Search for the cell housing the specified text and yield its (x, y) center coordinate. 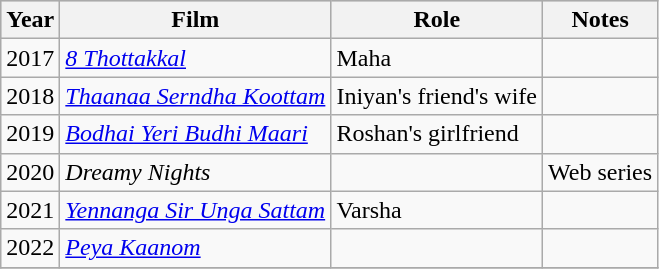
Iniyan's friend's wife (437, 96)
Film (196, 20)
Varsha (437, 210)
Bodhai Yeri Budhi Maari (196, 134)
8 Thottakkal (196, 58)
Peya Kaanom (196, 248)
Role (437, 20)
Dreamy Nights (196, 172)
2022 (30, 248)
2020 (30, 172)
Thaanaa Serndha Koottam (196, 96)
2019 (30, 134)
Maha (437, 58)
Yennanga Sir Unga Sattam (196, 210)
Year (30, 20)
2021 (30, 210)
Web series (600, 172)
2017 (30, 58)
Roshan's girlfriend (437, 134)
2018 (30, 96)
Notes (600, 20)
